Determine the [x, y] coordinate at the center of the cell enclosing the given text.  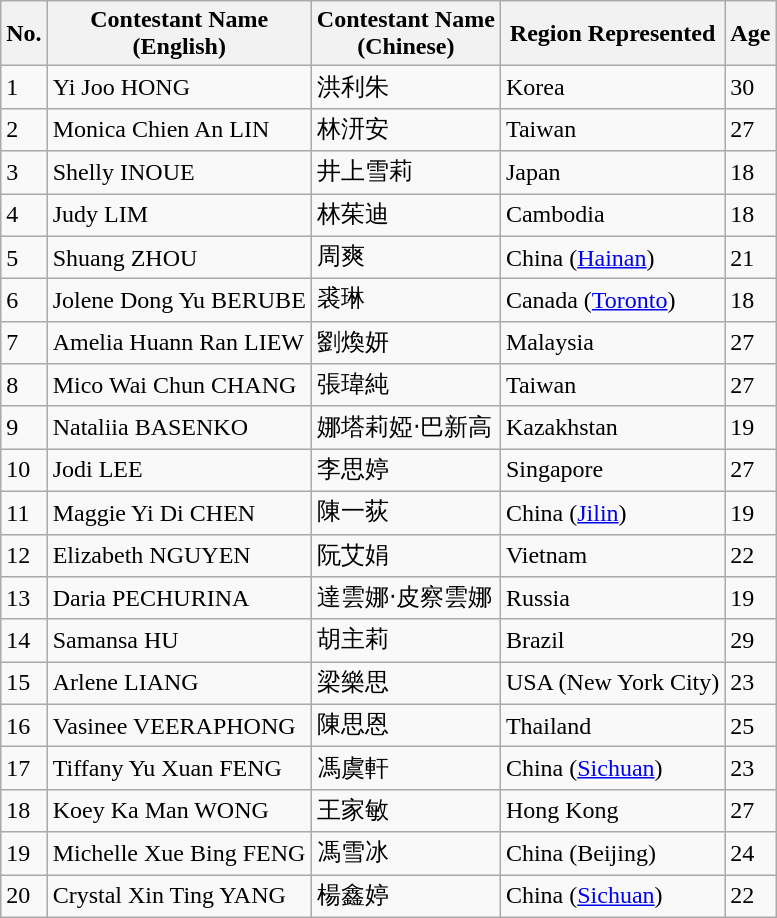
Maggie Yi Di CHEN [179, 512]
China (Jilin) [612, 512]
15 [24, 684]
Age [750, 34]
30 [750, 88]
娜塔莉婭‧巴新高 [406, 428]
Jolene Dong Yu BERUBE [179, 300]
Region Represented [612, 34]
Vasinee VEERAPHONG [179, 726]
Michelle Xue Bing FENG [179, 854]
Korea [612, 88]
張瑋純 [406, 386]
Contestant Name(Chinese) [406, 34]
林茱迪 [406, 216]
No. [24, 34]
16 [24, 726]
Elizabeth NGUYEN [179, 556]
10 [24, 470]
21 [750, 258]
裘琳 [406, 300]
Vietnam [612, 556]
13 [24, 598]
Koey Ka Man WONG [179, 810]
Nataliia BASENKO [179, 428]
2 [24, 130]
3 [24, 172]
6 [24, 300]
25 [750, 726]
Cambodia [612, 216]
Contestant Name(English) [179, 34]
Japan [612, 172]
井上雪莉 [406, 172]
Malaysia [612, 342]
阮艾娟 [406, 556]
Judy LIM [179, 216]
4 [24, 216]
胡主莉 [406, 640]
Shelly INOUE [179, 172]
Thailand [612, 726]
Shuang ZHOU [179, 258]
林汧安 [406, 130]
Yi Joo HONG [179, 88]
20 [24, 896]
梁樂思 [406, 684]
楊鑫婷 [406, 896]
Mico Wai Chun CHANG [179, 386]
陳思恩 [406, 726]
馮虞軒 [406, 768]
11 [24, 512]
Arlene LIANG [179, 684]
馮雪冰 [406, 854]
Hong Kong [612, 810]
Amelia Huann Ran LIEW [179, 342]
1 [24, 88]
陳一荻 [406, 512]
周爽 [406, 258]
China (Beijing) [612, 854]
劉煥妍 [406, 342]
李思婷 [406, 470]
5 [24, 258]
17 [24, 768]
9 [24, 428]
Monica Chien An LIN [179, 130]
Daria PECHURINA [179, 598]
8 [24, 386]
Brazil [612, 640]
12 [24, 556]
Tiffany Yu Xuan FENG [179, 768]
China (Hainan) [612, 258]
Kazakhstan [612, 428]
洪利朱 [406, 88]
Canada (Toronto) [612, 300]
24 [750, 854]
7 [24, 342]
達雲娜‧皮察雲娜 [406, 598]
Crystal Xin Ting YANG [179, 896]
14 [24, 640]
Russia [612, 598]
USA (New York City) [612, 684]
王家敏 [406, 810]
Singapore [612, 470]
Jodi LEE [179, 470]
29 [750, 640]
Samansa HU [179, 640]
